Locate the cell with the specified text and output its [x, y] center coordinate. 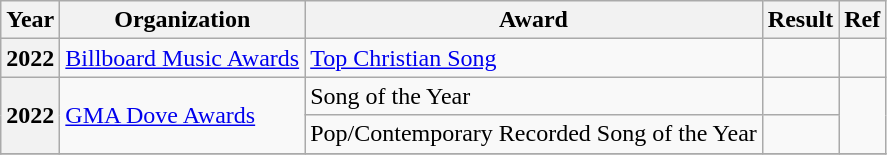
Ref [862, 20]
Top Christian Song [534, 58]
Award [534, 20]
Billboard Music Awards [182, 58]
GMA Dove Awards [182, 115]
Pop/Contemporary Recorded Song of the Year [534, 134]
Song of the Year [534, 96]
Organization [182, 20]
Result [800, 20]
Year [30, 20]
